Return (X, Y) of the center of cell containing provided text 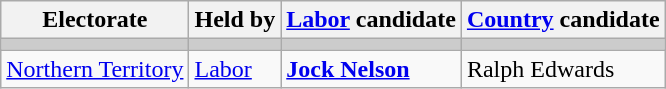
Country candidate (563, 20)
Labor (235, 69)
Labor candidate (372, 20)
Jock Nelson (372, 69)
Ralph Edwards (563, 69)
Northern Territory (95, 69)
Held by (235, 20)
Electorate (95, 20)
